Scan for the cell matching the given text and deliver its (x, y) coordinate at center. 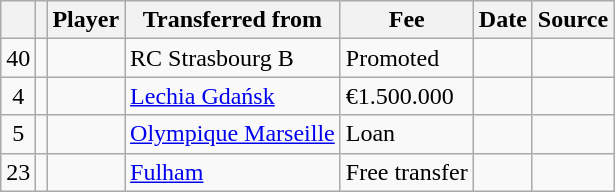
Date (502, 20)
RC Strasbourg B (233, 58)
Lechia Gdańsk (233, 96)
Fulham (233, 172)
Free transfer (406, 172)
Transferred from (233, 20)
Fee (406, 20)
Source (572, 20)
Promoted (406, 58)
23 (18, 172)
40 (18, 58)
Olympique Marseille (233, 134)
4 (18, 96)
Player (86, 20)
5 (18, 134)
€1.500.000 (406, 96)
Loan (406, 134)
